Return the (x, y) coordinate for the center point of the cell that contains the specified text.  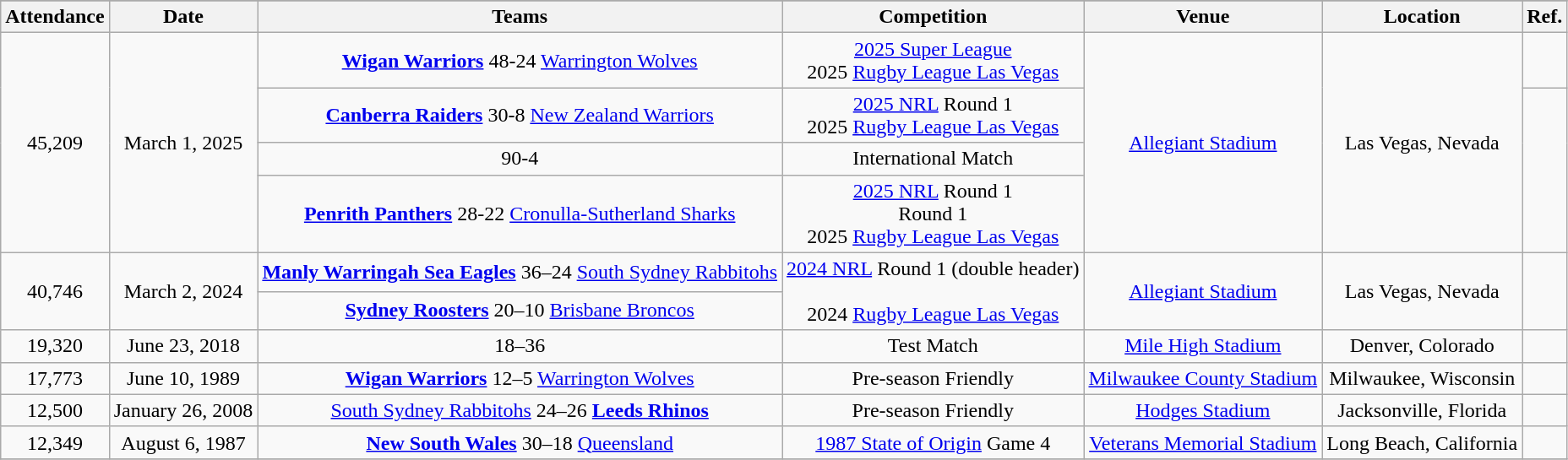
45,209 (55, 143)
Milwaukee County Stadium (1203, 378)
Hodges Stadium (1203, 410)
Manly Warringah Sea Eagles 36–24 South Sydney Rabbitohs (520, 272)
Jacksonville, Florida (1423, 410)
12,500 (55, 410)
Teams (520, 17)
August 6, 1987 (183, 442)
Venue (1203, 17)
Penrith Panthers 28-22 Cronulla-Sutherland Sharks (520, 214)
2025 NRL Round 1Round 12025 Rugby League Las Vegas (933, 214)
New South Wales 30–18 Queensland (520, 442)
18–36 (520, 346)
Wigan Warriors 48-24 Warrington Wolves (520, 61)
January 26, 2008 (183, 410)
2024 NRL Round 1 (double header)2024 Rugby League Las Vegas (933, 291)
1987 State of Origin Game 4 (933, 442)
Sydney Roosters 20–10 Brisbane Broncos (520, 311)
90-4 (520, 159)
2025 Super League2025 Rugby League Las Vegas (933, 61)
19,320 (55, 346)
12,349 (55, 442)
Location (1423, 17)
Mile High Stadium (1203, 346)
Denver, Colorado (1423, 346)
Ref. (1544, 17)
Competition (933, 17)
South Sydney Rabbitohs 24–26 Leeds Rhinos (520, 410)
Long Beach, California (1423, 442)
Attendance (55, 17)
Veterans Memorial Stadium (1203, 442)
Wigan Warriors 12–5 Warrington Wolves (520, 378)
40,746 (55, 291)
Canberra Raiders 30-8 New Zealand Warriors (520, 115)
2025 NRL Round 12025 Rugby League Las Vegas (933, 115)
Milwaukee, Wisconsin (1423, 378)
17,773 (55, 378)
March 2, 2024 (183, 291)
June 23, 2018 (183, 346)
Test Match (933, 346)
June 10, 1989 (183, 378)
Date (183, 17)
March 1, 2025 (183, 143)
International Match (933, 159)
